Return (X, Y) of the center of cell containing provided text 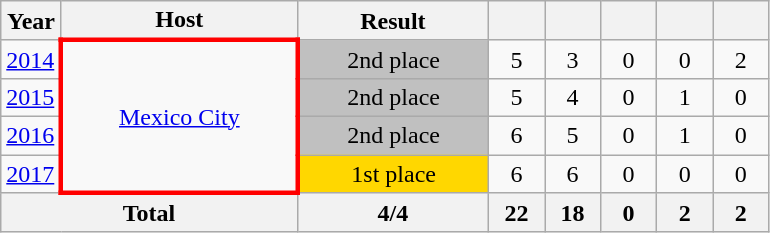
Year (32, 21)
2017 (32, 173)
Total (150, 213)
18 (572, 213)
2016 (32, 135)
2014 (32, 59)
Mexico City (179, 116)
3 (572, 59)
4/4 (392, 213)
1st place (392, 173)
2015 (32, 97)
4 (572, 97)
22 (516, 213)
Host (179, 21)
Result (392, 21)
